Detect which cell encompasses the target text, then output its [X, Y] center coordinate. 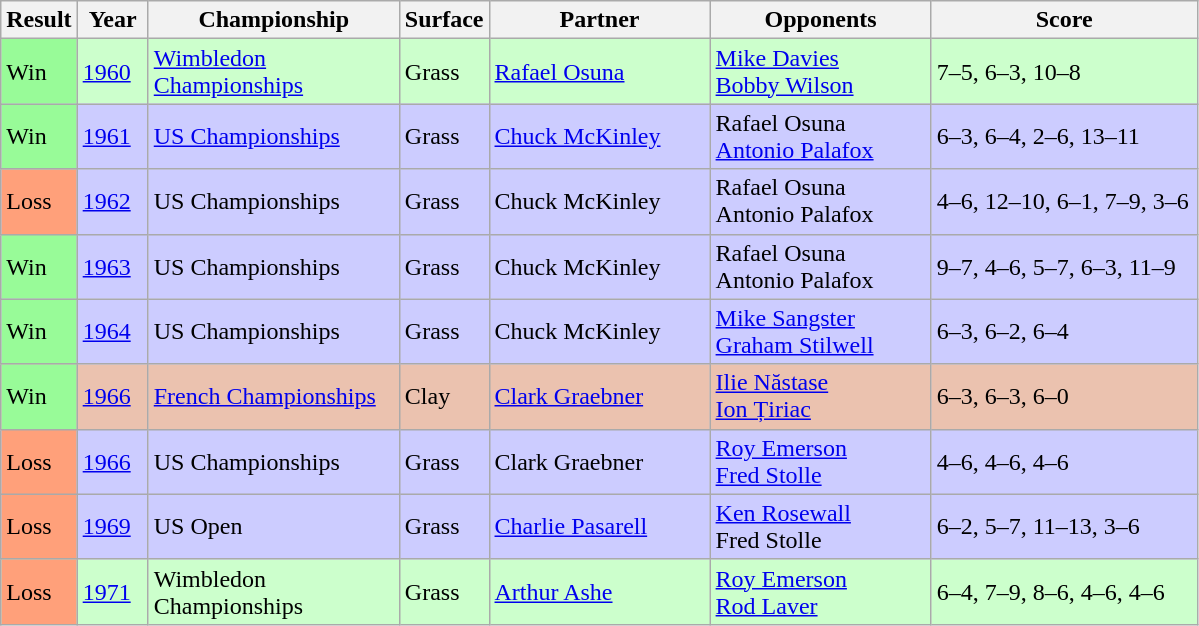
Mike Sangster Graham Stilwell [820, 332]
Ilie Năstase Ion Țiriac [820, 396]
9–7, 4–6, 5–7, 6–3, 11–9 [1064, 266]
French Championships [274, 396]
6–3, 6–4, 2–6, 13–11 [1064, 136]
4–6, 12–10, 6–1, 7–9, 3–6 [1064, 202]
1962 [112, 202]
1964 [112, 332]
Partner [600, 20]
Clay [444, 396]
Surface [444, 20]
US Open [274, 526]
6–3, 6–2, 6–4 [1064, 332]
4–6, 4–6, 4–6 [1064, 462]
Championship [274, 20]
1961 [112, 136]
1971 [112, 592]
Arthur Ashe [600, 592]
6–3, 6–3, 6–0 [1064, 396]
Score [1064, 20]
Roy Emerson Fred Stolle [820, 462]
7–5, 6–3, 10–8 [1064, 72]
1963 [112, 266]
Opponents [820, 20]
6–2, 5–7, 11–13, 3–6 [1064, 526]
1960 [112, 72]
1969 [112, 526]
6–4, 7–9, 8–6, 4–6, 4–6 [1064, 592]
Roy Emerson Rod Laver [820, 592]
Rafael Osuna [600, 72]
Mike Davies Bobby Wilson [820, 72]
Charlie Pasarell [600, 526]
Result [39, 20]
Ken Rosewall Fred Stolle [820, 526]
Year [112, 20]
